Capture the cell that displays the provided text and extract its [X, Y] central coordinate. 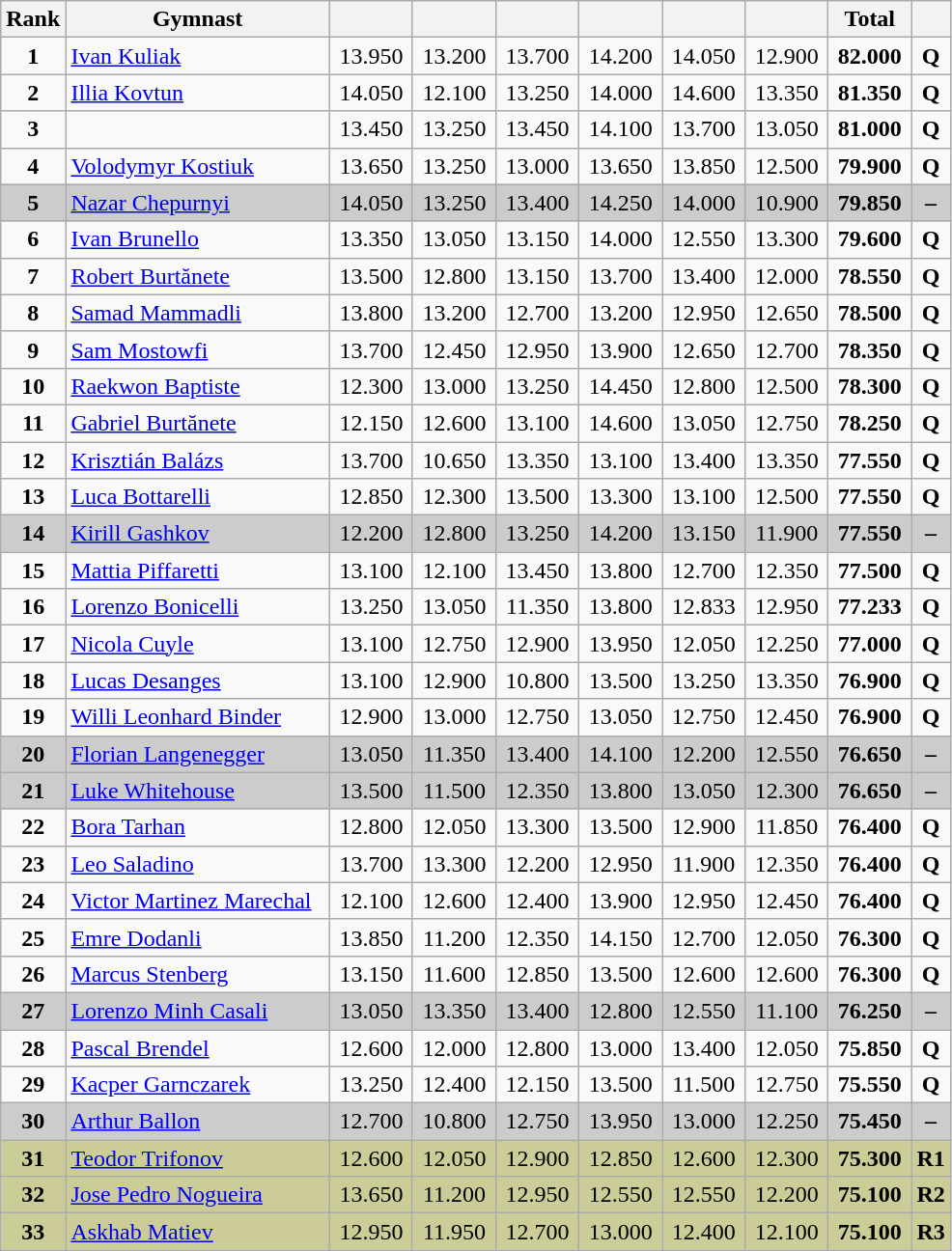
21 [33, 791]
10 [33, 386]
11.850 [787, 827]
78.300 [870, 386]
Willi Leonhard Binder [198, 717]
11.600 [454, 974]
2 [33, 93]
26 [33, 974]
Samad Mammadli [198, 313]
Luca Bottarelli [198, 497]
75.450 [870, 1122]
Mattia Piffaretti [198, 570]
Kacper Garnczarek [198, 1085]
24 [33, 901]
10.650 [454, 460]
78.500 [870, 313]
78.350 [870, 349]
17 [33, 644]
79.900 [870, 166]
Lorenzo Minh Casali [198, 1011]
Rank [33, 19]
Marcus Stenberg [198, 974]
Robert Burtănete [198, 276]
Victor Martinez Marechal [198, 901]
30 [33, 1122]
81.000 [870, 129]
14.150 [621, 937]
Luke Whitehouse [198, 791]
82.000 [870, 56]
76.250 [870, 1011]
4 [33, 166]
28 [33, 1047]
Illia Kovtun [198, 93]
Ivan Kuliak [198, 56]
6 [33, 239]
5 [33, 203]
81.350 [870, 93]
Pascal Brendel [198, 1047]
Krisztián Balázs [198, 460]
R2 [931, 1195]
27 [33, 1011]
Lorenzo Bonicelli [198, 607]
32 [33, 1195]
3 [33, 129]
77.233 [870, 607]
1 [33, 56]
Florian Langenegger [198, 754]
10.900 [787, 203]
75.550 [870, 1085]
14.250 [621, 203]
Raekwon Baptiste [198, 386]
Nazar Chepurnyi [198, 203]
Arthur Ballon [198, 1122]
Leo Saladino [198, 864]
Teodor Trifonov [198, 1158]
75.850 [870, 1047]
20 [33, 754]
18 [33, 681]
23 [33, 864]
11.100 [787, 1011]
8 [33, 313]
31 [33, 1158]
9 [33, 349]
79.850 [870, 203]
11.950 [454, 1232]
25 [33, 937]
14.450 [621, 386]
29 [33, 1085]
R3 [931, 1232]
Jose Pedro Nogueira [198, 1195]
Gymnast [198, 19]
Emre Dodanli [198, 937]
Sam Mostowfi [198, 349]
33 [33, 1232]
Volodymyr Kostiuk [198, 166]
Kirill Gashkov [198, 534]
15 [33, 570]
Ivan Brunello [198, 239]
19 [33, 717]
14 [33, 534]
Lucas Desanges [198, 681]
77.500 [870, 570]
Askhab Matiev [198, 1232]
78.550 [870, 276]
22 [33, 827]
Total [870, 19]
13 [33, 497]
77.000 [870, 644]
Nicola Cuyle [198, 644]
Bora Tarhan [198, 827]
75.300 [870, 1158]
11 [33, 423]
Gabriel Burtănete [198, 423]
7 [33, 276]
78.250 [870, 423]
R1 [931, 1158]
79.600 [870, 239]
12 [33, 460]
16 [33, 607]
12.833 [704, 607]
